For the text-containing cell, return its midpoint in [X, Y] coordinate format. 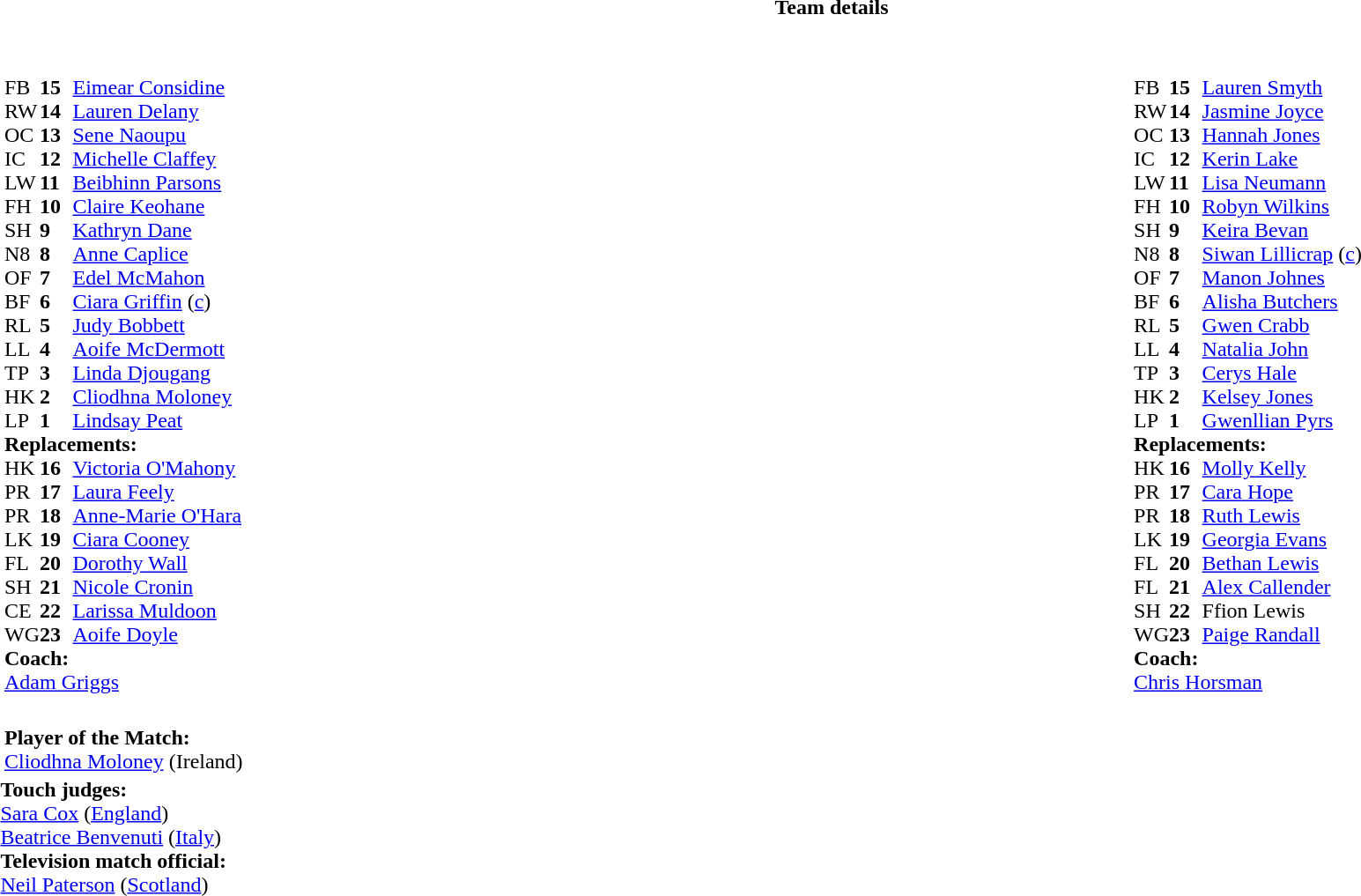
Edel McMahon [157, 278]
Lauren Delany [157, 111]
Replacements: [123, 444]
Beibhinn Parsons [157, 183]
Aoife Doyle [157, 634]
Lindsay Peat [157, 421]
Larissa Muldoon [157, 611]
Nicole Cronin [157, 587]
Judy Bobbett [157, 326]
Aoife McDermott [157, 349]
Claire Keohane [157, 206]
Ciara Cooney [157, 539]
Anne-Marie O'Hara [157, 516]
Linda Djougang [157, 374]
Adam Griggs [123, 682]
Victoria O'Mahony [157, 469]
Dorothy Wall [157, 564]
Kathryn Dane [157, 231]
Laura Feely [157, 492]
Ciara Griffin (c) [157, 301]
Cliodhna Moloney [157, 396]
Sene Naoupu [157, 136]
CE [22, 611]
Eimear Considine [157, 88]
Coach: [123, 659]
Anne Caplice [157, 254]
Michelle Claffey [157, 159]
